Search for the cell housing the specified text and yield its [x, y] center coordinate. 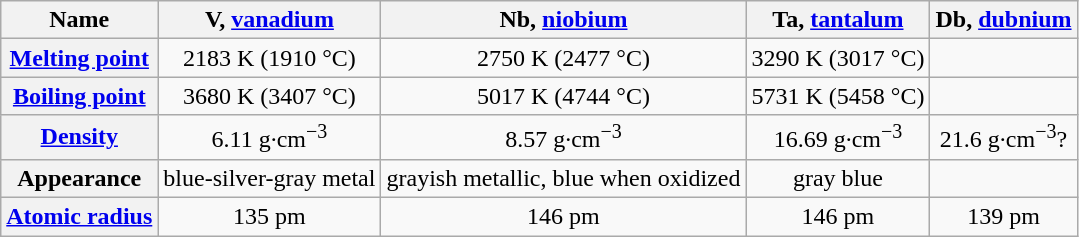
Db, dubnium [1004, 20]
8.57 g·cm−3 [564, 138]
Name [80, 20]
21.6 g·cm−3? [1004, 138]
5731 K (5458 °C) [838, 96]
Melting point [80, 58]
6.11 g·cm−3 [270, 138]
3680 K (3407 °C) [270, 96]
2750 K (2477 °C) [564, 58]
Density [80, 138]
16.69 g·cm−3 [838, 138]
Nb, niobium [564, 20]
5017 K (4744 °C) [564, 96]
grayish metallic, blue when oxidized [564, 178]
blue-silver-gray metal [270, 178]
135 pm [270, 217]
V, vanadium [270, 20]
Atomic radius [80, 217]
139 pm [1004, 217]
3290 K (3017 °C) [838, 58]
Appearance [80, 178]
Ta, tantalum [838, 20]
2183 K (1910 °C) [270, 58]
gray blue [838, 178]
Boiling point [80, 96]
